Output the [x, y] coordinate of the center of the cell containing the given text.  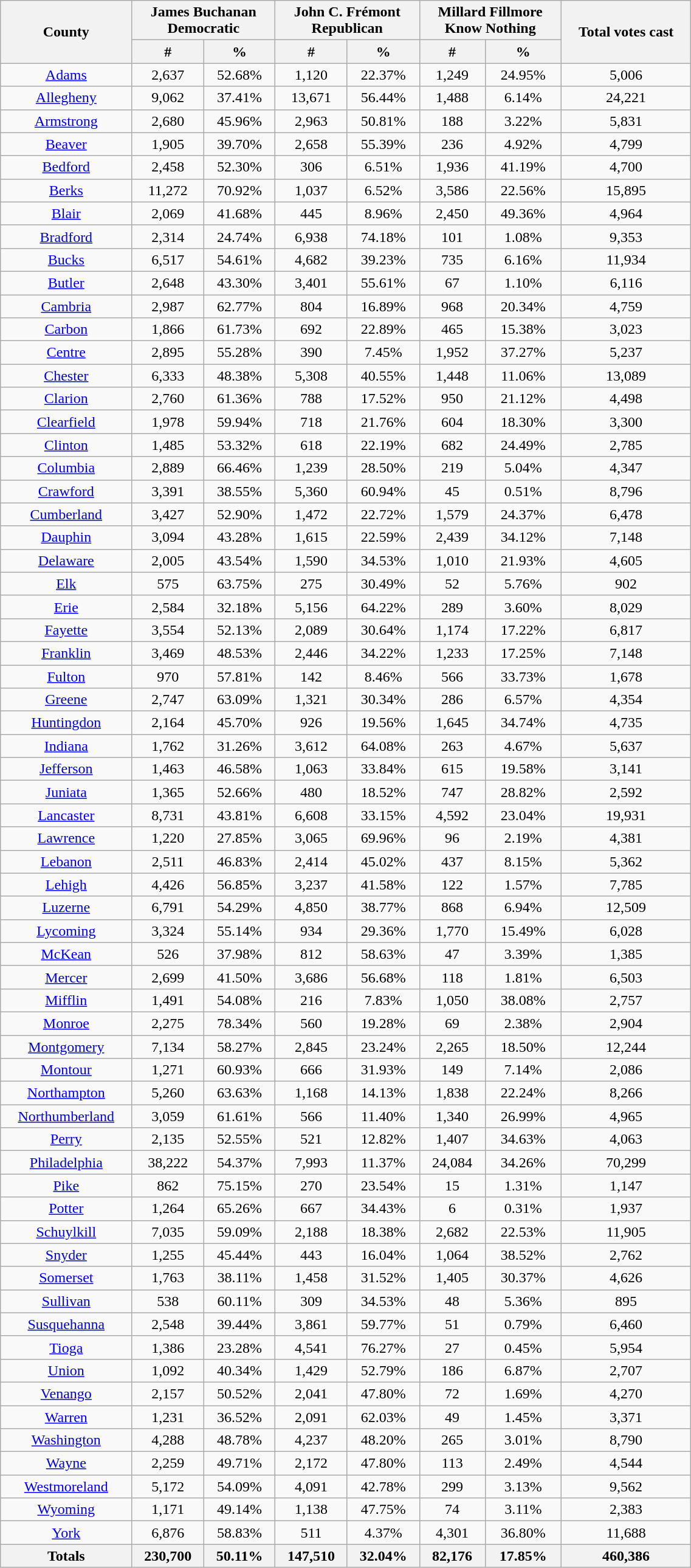
22.37% [383, 75]
64.22% [383, 607]
1,488 [452, 98]
4,288 [168, 1440]
465 [452, 330]
78.34% [239, 1023]
38.77% [383, 908]
37.41% [239, 98]
219 [452, 468]
17.52% [383, 399]
18.30% [523, 422]
96 [452, 838]
560 [311, 1023]
7.83% [383, 1000]
58.63% [383, 954]
4,626 [626, 1278]
4,063 [626, 1139]
59.09% [239, 1232]
2,845 [311, 1046]
122 [452, 885]
11.06% [523, 376]
3,300 [626, 422]
43.81% [239, 815]
29.36% [383, 931]
5,172 [168, 1487]
18.52% [383, 792]
54.37% [239, 1162]
22.59% [383, 537]
15.38% [523, 330]
1,590 [311, 561]
1,321 [311, 700]
3,612 [311, 746]
15.49% [523, 931]
52.30% [239, 167]
4,301 [452, 1533]
4.37% [383, 1533]
Delaware [66, 561]
James BuchananDemocratic [204, 21]
3,324 [168, 931]
60.11% [239, 1301]
6,116 [626, 283]
667 [311, 1209]
Berks [66, 190]
52.68% [239, 75]
1.08% [523, 237]
2,762 [626, 1255]
437 [452, 862]
63.75% [239, 584]
0.45% [523, 1347]
1,645 [452, 723]
61.36% [239, 399]
4,541 [311, 1347]
4.67% [523, 746]
9,353 [626, 237]
1,491 [168, 1000]
5,954 [626, 1347]
934 [311, 931]
Cambria [66, 306]
18.38% [383, 1232]
41.50% [239, 977]
7,134 [168, 1046]
950 [452, 399]
Chester [66, 376]
Columbia [66, 468]
11.40% [383, 1116]
Tioga [66, 1347]
6.16% [523, 260]
0.79% [523, 1324]
4,735 [626, 723]
5,362 [626, 862]
5,360 [311, 491]
59.94% [239, 422]
263 [452, 746]
4,759 [626, 306]
Adams [66, 75]
2,005 [168, 561]
27 [452, 1347]
Union [66, 1370]
60.94% [383, 491]
3,861 [311, 1324]
6.94% [523, 908]
1,405 [452, 1278]
2.49% [523, 1463]
4,605 [626, 561]
804 [311, 306]
236 [452, 144]
53.32% [239, 445]
24,084 [452, 1162]
Greene [66, 700]
56.68% [383, 977]
9,562 [626, 1487]
2,904 [626, 1023]
Juniata [66, 792]
Jefferson [66, 769]
55.14% [239, 931]
0.31% [523, 1209]
4,682 [311, 260]
6,791 [168, 908]
521 [311, 1139]
14.13% [383, 1093]
8,266 [626, 1093]
Clarion [66, 399]
2,785 [626, 445]
3.39% [523, 954]
Franklin [66, 653]
926 [311, 723]
902 [626, 584]
50.81% [383, 121]
19.28% [383, 1023]
22.24% [523, 1093]
216 [311, 1000]
6.52% [383, 190]
Cumberland [66, 514]
1,092 [168, 1370]
11,905 [626, 1232]
28.50% [383, 468]
3,141 [626, 769]
2,086 [626, 1070]
1,340 [452, 1116]
22.53% [523, 1232]
49.14% [239, 1510]
5,237 [626, 353]
666 [311, 1070]
6.87% [523, 1370]
1,147 [626, 1186]
13,671 [311, 98]
4,544 [626, 1463]
31.93% [383, 1070]
1,472 [311, 514]
15 [452, 1186]
4,700 [626, 167]
299 [452, 1487]
3,427 [168, 514]
34.74% [523, 723]
575 [168, 584]
75.15% [239, 1186]
56.85% [239, 885]
5,006 [626, 75]
19.56% [383, 723]
31.26% [239, 746]
Mifflin [66, 1000]
682 [452, 445]
1,458 [311, 1278]
1,762 [168, 746]
4,498 [626, 399]
862 [168, 1186]
54.29% [239, 908]
Armstrong [66, 121]
45.02% [383, 862]
3,391 [168, 491]
2,314 [168, 237]
York [66, 1533]
6,478 [626, 514]
3,686 [311, 977]
48.20% [383, 1440]
Mercer [66, 977]
33.73% [523, 677]
3,469 [168, 653]
Lebanon [66, 862]
74.18% [383, 237]
113 [452, 1463]
2,091 [311, 1417]
1,120 [311, 75]
52 [452, 584]
37.98% [239, 954]
895 [626, 1301]
2,135 [168, 1139]
1,255 [168, 1255]
4,381 [626, 838]
3,065 [311, 838]
3,237 [311, 885]
1,866 [168, 330]
54.08% [239, 1000]
2,414 [311, 862]
Millard FillmoreKnow Nothing [490, 21]
52.79% [383, 1370]
1.45% [523, 1417]
4,964 [626, 213]
2,707 [626, 1370]
63.09% [239, 700]
5,831 [626, 121]
34.26% [523, 1162]
48.38% [239, 376]
18.50% [523, 1046]
2,757 [626, 1000]
11.37% [383, 1162]
9,062 [168, 98]
1,171 [168, 1510]
2,450 [452, 213]
289 [452, 607]
49 [452, 1417]
49.36% [523, 213]
5,637 [626, 746]
24.49% [523, 445]
46.58% [239, 769]
22.89% [383, 330]
Luzerne [66, 908]
Northumberland [66, 1116]
1,579 [452, 514]
8,029 [626, 607]
6 [452, 1209]
390 [311, 353]
118 [452, 977]
48.53% [239, 653]
1,037 [311, 190]
22.19% [383, 445]
2,658 [311, 144]
38,222 [168, 1162]
Venango [66, 1394]
58.83% [239, 1533]
2,963 [311, 121]
8,796 [626, 491]
Dauphin [66, 537]
1,448 [452, 376]
1,978 [168, 422]
17.25% [523, 653]
Centre [66, 353]
2,584 [168, 607]
4,237 [311, 1440]
12,509 [626, 908]
149 [452, 1070]
Lawrence [66, 838]
30.49% [383, 584]
265 [452, 1440]
2,069 [168, 213]
6,028 [626, 931]
39.70% [239, 144]
1.31% [523, 1186]
4,347 [626, 468]
6,876 [168, 1533]
6.51% [383, 167]
41.19% [523, 167]
12.82% [383, 1139]
2,164 [168, 723]
42.78% [383, 1487]
74 [452, 1510]
McKean [66, 954]
Totals [66, 1556]
40.55% [383, 376]
1,429 [311, 1370]
2,446 [311, 653]
1,063 [311, 769]
51 [452, 1324]
21.12% [523, 399]
38.11% [239, 1278]
5.36% [523, 1301]
76.27% [383, 1347]
49.71% [239, 1463]
45.44% [239, 1255]
Blair [66, 213]
6,938 [311, 237]
24,221 [626, 98]
23.04% [523, 815]
Beaver [66, 144]
Lycoming [66, 931]
1,233 [452, 653]
7.14% [523, 1070]
28.82% [523, 792]
50.52% [239, 1394]
52.13% [239, 630]
188 [452, 121]
2,760 [168, 399]
Allegheny [66, 98]
1,365 [168, 792]
34.12% [523, 537]
1,174 [452, 630]
6,503 [626, 977]
69 [452, 1023]
24.37% [523, 514]
812 [311, 954]
54.61% [239, 260]
8.96% [383, 213]
1,050 [452, 1000]
Clearfield [66, 422]
3.60% [523, 607]
43.54% [239, 561]
4,270 [626, 1394]
718 [311, 422]
67 [452, 283]
45 [452, 491]
1,064 [452, 1255]
46.83% [239, 862]
1,239 [311, 468]
2,275 [168, 1023]
Monroe [66, 1023]
1,770 [452, 931]
3.11% [523, 1510]
4,592 [452, 815]
6,333 [168, 376]
6,460 [626, 1324]
16.04% [383, 1255]
2,889 [168, 468]
36.52% [239, 1417]
1,485 [168, 445]
Indiana [66, 746]
2,987 [168, 306]
Schuylkill [66, 1232]
Fulton [66, 677]
34.63% [523, 1139]
John C. FrémontRepublican [348, 21]
34.43% [383, 1209]
3,371 [626, 1417]
0.51% [523, 491]
Fayette [66, 630]
52.55% [239, 1139]
147,510 [311, 1556]
Susquehanna [66, 1324]
Philadelphia [66, 1162]
1,463 [168, 769]
52.90% [239, 514]
11,934 [626, 260]
24.74% [239, 237]
2,680 [168, 121]
34.22% [383, 653]
Butler [66, 283]
45.70% [239, 723]
747 [452, 792]
23.24% [383, 1046]
1.57% [523, 885]
4,426 [168, 885]
11,272 [168, 190]
868 [452, 908]
72 [452, 1394]
66.46% [239, 468]
1,385 [626, 954]
270 [311, 1186]
33.84% [383, 769]
1,615 [311, 537]
54.09% [239, 1487]
6,817 [626, 630]
1.10% [523, 283]
2,548 [168, 1324]
4.92% [523, 144]
30.34% [383, 700]
3,554 [168, 630]
33.15% [383, 815]
41.68% [239, 213]
30.37% [523, 1278]
Warren [66, 1417]
2.19% [523, 838]
2,188 [311, 1232]
32.04% [383, 1556]
735 [452, 260]
618 [311, 445]
1,952 [452, 353]
2.38% [523, 1023]
Wyoming [66, 1510]
1,168 [311, 1093]
5.76% [523, 584]
63.63% [239, 1093]
Pike [66, 1186]
58.27% [239, 1046]
12,244 [626, 1046]
69.96% [383, 838]
60.93% [239, 1070]
692 [311, 330]
47.75% [383, 1510]
1,936 [452, 167]
1,249 [452, 75]
6,517 [168, 260]
3,059 [168, 1116]
Lehigh [66, 885]
22.56% [523, 190]
306 [311, 167]
1,231 [168, 1417]
2,699 [168, 977]
101 [452, 237]
50.11% [239, 1556]
2,637 [168, 75]
4,354 [626, 700]
2,592 [626, 792]
38.08% [523, 1000]
968 [452, 306]
970 [168, 677]
2,439 [452, 537]
27.85% [239, 838]
36.80% [523, 1533]
Wayne [66, 1463]
37.27% [523, 353]
8.15% [523, 862]
5.04% [523, 468]
38.52% [523, 1255]
Bucks [66, 260]
788 [311, 399]
1,937 [626, 1209]
2,747 [168, 700]
8.46% [383, 677]
186 [452, 1370]
Montour [66, 1070]
Bradford [66, 237]
24.95% [523, 75]
Carbon [66, 330]
39.44% [239, 1324]
7.45% [383, 353]
2,648 [168, 283]
82,176 [452, 1556]
43.30% [239, 283]
40.34% [239, 1370]
480 [311, 792]
26.99% [523, 1116]
19.58% [523, 769]
3.01% [523, 1440]
Snyder [66, 1255]
65.26% [239, 1209]
57.81% [239, 677]
445 [311, 213]
62.03% [383, 1417]
59.77% [383, 1324]
70.92% [239, 190]
20.34% [523, 306]
4,965 [626, 1116]
2,041 [311, 1394]
1.81% [523, 977]
275 [311, 584]
5,308 [311, 376]
2,458 [168, 167]
1,220 [168, 838]
3.13% [523, 1487]
1,763 [168, 1278]
2,089 [311, 630]
538 [168, 1301]
526 [168, 954]
21.93% [523, 561]
1,271 [168, 1070]
Washington [66, 1440]
Elk [66, 584]
Crawford [66, 491]
47 [452, 954]
1,386 [168, 1347]
Somerset [66, 1278]
45.96% [239, 121]
615 [452, 769]
15,895 [626, 190]
61.61% [239, 1116]
309 [311, 1301]
62.77% [239, 306]
3.22% [523, 121]
2,383 [626, 1510]
16.89% [383, 306]
Westmoreland [66, 1487]
4,850 [311, 908]
2,259 [168, 1463]
55.28% [239, 353]
48 [452, 1301]
1,010 [452, 561]
2,157 [168, 1394]
3,401 [311, 283]
1,905 [168, 144]
55.39% [383, 144]
17.85% [523, 1556]
23.28% [239, 1347]
1,264 [168, 1209]
11,688 [626, 1533]
6.14% [523, 98]
Northampton [66, 1093]
7,785 [626, 885]
Clinton [66, 445]
70,299 [626, 1162]
39.23% [383, 260]
Erie [66, 607]
443 [311, 1255]
Bedford [66, 167]
Potter [66, 1209]
43.28% [239, 537]
19,931 [626, 815]
32.18% [239, 607]
5,260 [168, 1093]
3,023 [626, 330]
48.78% [239, 1440]
2,895 [168, 353]
460,386 [626, 1556]
55.61% [383, 283]
286 [452, 700]
511 [311, 1533]
Montgomery [66, 1046]
1,678 [626, 677]
Sullivan [66, 1301]
3,586 [452, 190]
21.76% [383, 422]
2,511 [168, 862]
56.44% [383, 98]
142 [311, 677]
30.64% [383, 630]
8,731 [168, 815]
6.57% [523, 700]
13,089 [626, 376]
52.66% [239, 792]
23.54% [383, 1186]
1,407 [452, 1139]
22.72% [383, 514]
8,790 [626, 1440]
64.08% [383, 746]
Huntingdon [66, 723]
5,156 [311, 607]
1.69% [523, 1394]
7,993 [311, 1162]
Perry [66, 1139]
2,265 [452, 1046]
4,799 [626, 144]
41.58% [383, 885]
31.52% [383, 1278]
Total votes cast [626, 32]
1,838 [452, 1093]
1,138 [311, 1510]
7,035 [168, 1232]
17.22% [523, 630]
604 [452, 422]
4,091 [311, 1487]
3,094 [168, 537]
61.73% [239, 330]
230,700 [168, 1556]
6,608 [311, 815]
County [66, 32]
2,682 [452, 1232]
38.55% [239, 491]
2,172 [311, 1463]
Lancaster [66, 815]
